Search for the cell housing the specified text and yield its (X, Y) center coordinate. 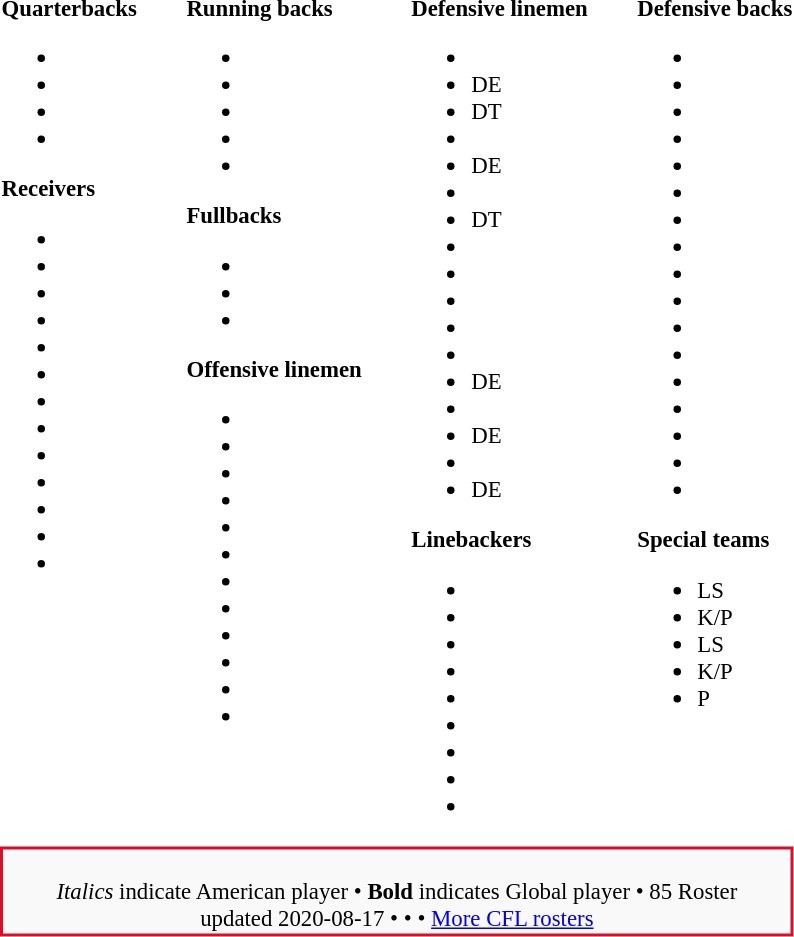
Italics indicate American player • Bold indicates Global player • 85 Roster updated 2020-08-17 • • • More CFL rosters (397, 891)
